From the cell containing the given text, extract its center point as [X, Y] coordinate. 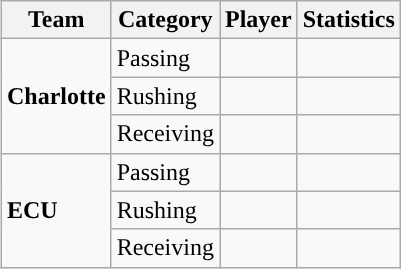
ECU [56, 210]
Team [56, 20]
Player [259, 20]
Charlotte [56, 96]
Statistics [348, 20]
Category [165, 20]
